Return the (X, Y) coordinate for the center point of the cell that contains the specified text.  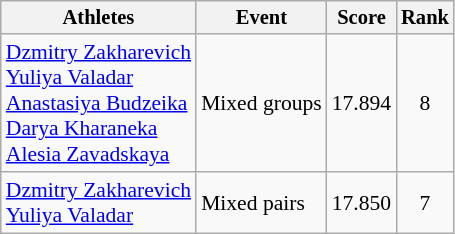
Rank (425, 18)
17.850 (362, 202)
Dzmitry ZakharevichYuliya Valadar (98, 202)
7 (425, 202)
Athletes (98, 18)
Score (362, 18)
Mixed groups (262, 104)
Mixed pairs (262, 202)
17.894 (362, 104)
Dzmitry ZakharevichYuliya ValadarAnastasiya BudzeikaDarya KharanekaAlesia Zavadskaya (98, 104)
Event (262, 18)
8 (425, 104)
